Return the [X, Y] coordinate for the center point of the cell that contains the specified text.  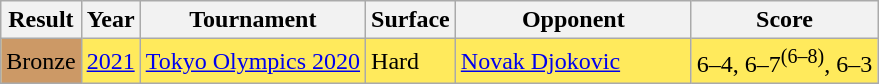
Bronze [41, 62]
Surface [411, 20]
Tokyo Olympics 2020 [252, 62]
2021 [110, 62]
Result [41, 20]
Opponent [573, 20]
Hard [411, 62]
Score [784, 20]
6–4, 6–7(6–8), 6–3 [784, 62]
Year [110, 20]
Novak Djokovic [573, 62]
Tournament [252, 20]
